Locate the cell with the specified text and output its (X, Y) center coordinate. 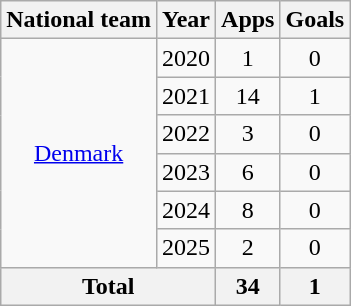
34 (248, 286)
Apps (248, 20)
Goals (315, 20)
3 (248, 134)
14 (248, 96)
6 (248, 172)
Denmark (79, 153)
2020 (186, 58)
Total (108, 286)
National team (79, 20)
2023 (186, 172)
2025 (186, 248)
2021 (186, 96)
8 (248, 210)
2022 (186, 134)
2024 (186, 210)
Year (186, 20)
2 (248, 248)
